Identify which cell holds the provided text, then report its [x, y] central coordinate. 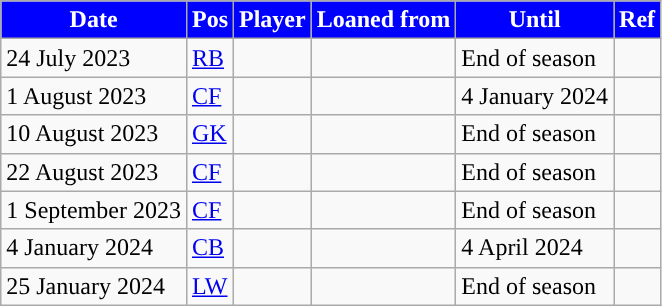
24 July 2023 [94, 58]
10 August 2023 [94, 134]
Until [535, 20]
4 April 2024 [535, 248]
25 January 2024 [94, 286]
22 August 2023 [94, 172]
Pos [210, 20]
1 September 2023 [94, 210]
CB [210, 248]
Date [94, 20]
LW [210, 286]
1 August 2023 [94, 96]
Ref [638, 20]
Loaned from [384, 20]
RB [210, 58]
GK [210, 134]
Player [273, 20]
